Scan for the cell matching the given text and deliver its (x, y) coordinate at center. 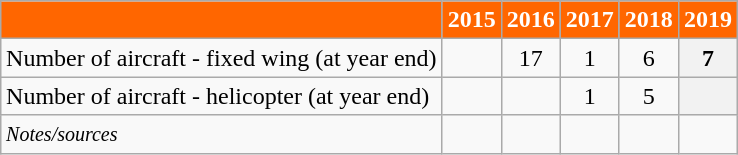
Notes/sources (222, 134)
Number of aircraft - fixed wing (at year end) (222, 58)
2017 (590, 20)
2018 (648, 20)
5 (648, 96)
2016 (530, 20)
2015 (472, 20)
6 (648, 58)
Number of aircraft - helicopter (at year end) (222, 96)
17 (530, 58)
2019 (708, 20)
7 (708, 58)
